Return [x, y] of the center of cell containing provided text 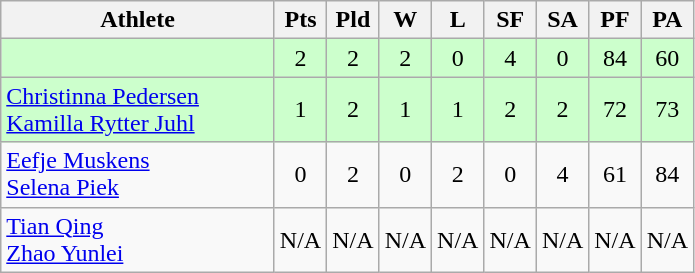
73 [667, 110]
60 [667, 58]
Athlete [138, 20]
Christinna Pedersen Kamilla Rytter Juhl [138, 110]
SF [510, 20]
Pld [353, 20]
Pts [300, 20]
W [405, 20]
PA [667, 20]
L [458, 20]
PF [615, 20]
72 [615, 110]
61 [615, 174]
Eefje Muskens Selena Piek [138, 174]
Tian Qing Zhao Yunlei [138, 240]
SA [562, 20]
